Capture the cell that displays the provided text and extract its (x, y) central coordinate. 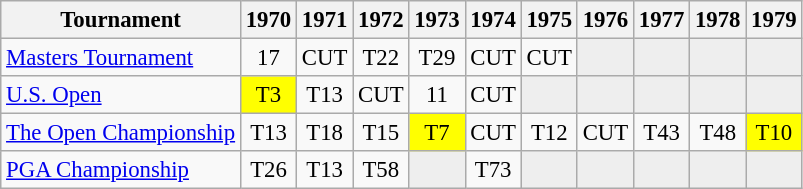
T7 (437, 133)
T26 (268, 170)
T10 (774, 133)
17 (268, 58)
T22 (381, 58)
1974 (493, 20)
1970 (268, 20)
1979 (774, 20)
1978 (718, 20)
Tournament (121, 20)
T12 (549, 133)
U.S. Open (121, 95)
T3 (268, 95)
1972 (381, 20)
T73 (493, 170)
The Open Championship (121, 133)
T43 (661, 133)
T15 (381, 133)
Masters Tournament (121, 58)
PGA Championship (121, 170)
11 (437, 95)
1975 (549, 20)
T58 (381, 170)
1977 (661, 20)
1976 (605, 20)
1971 (325, 20)
1973 (437, 20)
T48 (718, 133)
T29 (437, 58)
T18 (325, 133)
